Search for the cell housing the specified text and yield its [x, y] center coordinate. 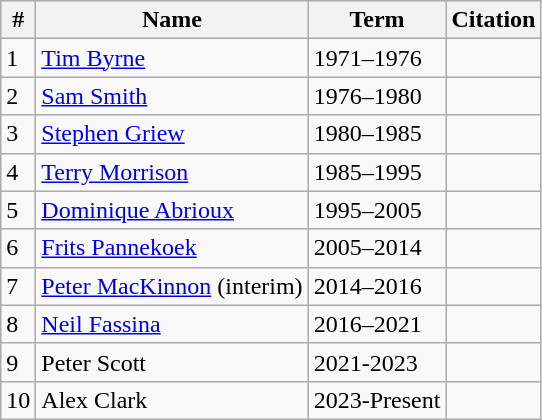
Neil Fassina [172, 324]
8 [18, 324]
1995–2005 [377, 210]
9 [18, 362]
Tim Byrne [172, 58]
1976–1980 [377, 96]
2014–2016 [377, 286]
Terry Morrison [172, 172]
2023-Present [377, 400]
# [18, 20]
Dominique Abrioux [172, 210]
6 [18, 248]
Sam Smith [172, 96]
Name [172, 20]
Peter MacKinnon (interim) [172, 286]
Peter Scott [172, 362]
4 [18, 172]
2005–2014 [377, 248]
1980–1985 [377, 134]
1971–1976 [377, 58]
Stephen Griew [172, 134]
1985–1995 [377, 172]
7 [18, 286]
2016–2021 [377, 324]
2021-2023 [377, 362]
5 [18, 210]
10 [18, 400]
Alex Clark [172, 400]
Term [377, 20]
2 [18, 96]
3 [18, 134]
1 [18, 58]
Frits Pannekoek [172, 248]
Citation [494, 20]
